Capture the cell that displays the provided text and extract its (x, y) central coordinate. 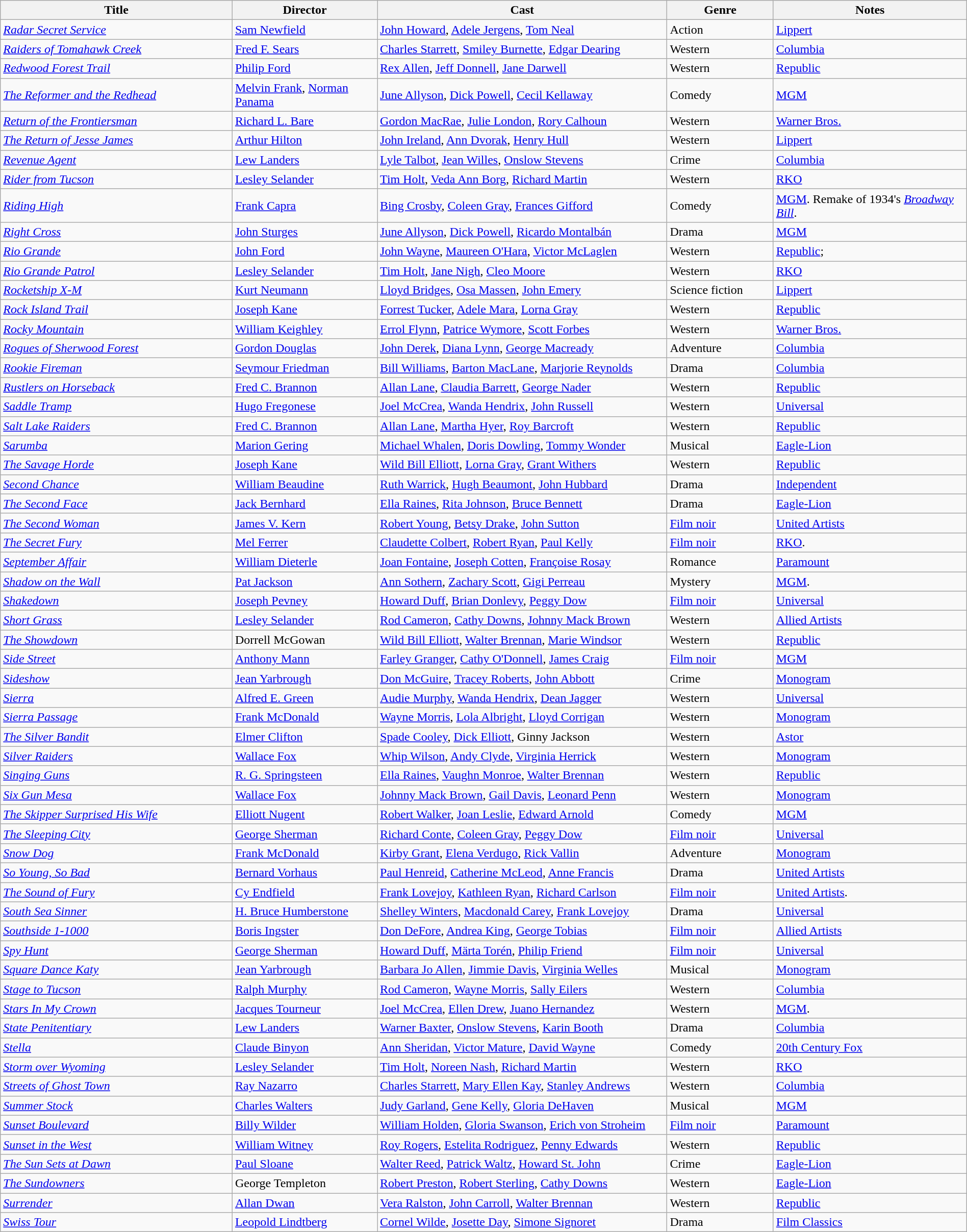
Sunset Boulevard (116, 1125)
Cy Endfield (304, 892)
Robert Preston, Robert Sterling, Cathy Downs (522, 1183)
Square Dance Katy (116, 970)
Leopold Lindtberg (304, 1222)
Judy Garland, Gene Kelly, Gloria DeHaven (522, 1105)
Rio Grande Patrol (116, 271)
June Allyson, Dick Powell, Cecil Kellaway (522, 95)
R. G. Springsteen (304, 775)
Ralph Murphy (304, 989)
Radar Secret Service (116, 30)
Silver Raiders (116, 756)
John Ford (304, 251)
Raiders of Tomahawk Creek (116, 49)
Title (116, 10)
Allan Lane, Claudia Barrett, George Nader (522, 387)
Gordon Douglas (304, 348)
The Silver Bandit (116, 737)
Charles Starrett, Mary Ellen Kay, Stanley Andrews (522, 1086)
Arthur Hilton (304, 140)
The Skipper Surprised His Wife (116, 814)
Sunset in the West (116, 1144)
John Sturges (304, 232)
Wild Bill Elliott, Lorna Gray, Grant Withers (522, 465)
William Beaudine (304, 484)
Astor (870, 737)
Genre (720, 10)
Audie Murphy, Wanda Hendrix, Dean Jagger (522, 698)
Rod Cameron, Wayne Morris, Sally Eilers (522, 989)
Charles Starrett, Smiley Burnette, Edgar Dearing (522, 49)
Swiss Tour (116, 1222)
William Witney (304, 1144)
Shelley Winters, Macdonald Carey, Frank Lovejoy (522, 912)
Sierra Passage (116, 717)
Johnny Mack Brown, Gail Davis, Leonard Penn (522, 795)
Paul Sloane (304, 1164)
Rider from Tucson (116, 179)
Ann Sothern, Zachary Scott, Gigi Perreau (522, 581)
Singing Guns (116, 775)
Billy Wilder (304, 1125)
Dorrell McGowan (304, 640)
Tim Holt, Veda Ann Borg, Richard Martin (522, 179)
Joseph Pevney (304, 601)
RKO. (870, 542)
Storm over Wyoming (116, 1067)
Cast (522, 10)
Saddle Tramp (116, 407)
Philip Ford (304, 68)
William Holden, Gloria Swanson, Erich von Stroheim (522, 1125)
Southside 1-1000 (116, 931)
Howard Duff, Brian Donlevy, Peggy Dow (522, 601)
Right Cross (116, 232)
Hugo Fregonese (304, 407)
MGM. Remake of 1934's Broadway Bill. (870, 205)
Joel McCrea, Wanda Hendrix, John Russell (522, 407)
Ann Sheridan, Victor Mature, David Wayne (522, 1047)
Seymour Friedman (304, 368)
The Sleeping City (116, 834)
William Keighley (304, 329)
Mystery (720, 581)
Stars In My Crown (116, 1009)
The Second Woman (116, 523)
Rex Allen, Jeff Donnell, Jane Darwell (522, 68)
John Howard, Adele Jergens, Tom Neal (522, 30)
Joel McCrea, Ellen Drew, Juano Hernandez (522, 1009)
Lloyd Bridges, Osa Massen, John Emery (522, 290)
Don McGuire, Tracey Roberts, John Abbott (522, 678)
Sarumba (116, 445)
Ella Raines, Rita Johnson, Bruce Bennett (522, 504)
Alfred E. Green (304, 698)
Science fiction (720, 290)
Side Street (116, 659)
Errol Flynn, Patrice Wymore, Scott Forbes (522, 329)
Streets of Ghost Town (116, 1086)
Don DeFore, Andrea King, George Tobias (522, 931)
Jack Bernhard (304, 504)
Farley Granger, Cathy O'Donnell, James Craig (522, 659)
Snow Dog (116, 853)
Warner Baxter, Onslow Stevens, Karin Booth (522, 1028)
Bing Crosby, Coleen Gray, Frances Gifford (522, 205)
Fred F. Sears (304, 49)
Roy Rogers, Estelita Rodriguez, Penny Edwards (522, 1144)
Short Grass (116, 620)
State Penitentiary (116, 1028)
Marion Gering (304, 445)
Allan Dwan (304, 1202)
Bernard Vorhaus (304, 872)
Walter Reed, Patrick Waltz, Howard St. John (522, 1164)
The Reformer and the Redhead (116, 95)
Kurt Neumann (304, 290)
The Second Face (116, 504)
Boris Ingster (304, 931)
Vera Ralston, John Carroll, Walter Brennan (522, 1202)
Howard Duff, Märta Torén, Philip Friend (522, 950)
Melvin Frank, Norman Panama (304, 95)
Spade Cooley, Dick Elliott, Ginny Jackson (522, 737)
Forrest Tucker, Adele Mara, Lorna Gray (522, 310)
Rod Cameron, Cathy Downs, Johnny Mack Brown (522, 620)
Claude Binyon (304, 1047)
Barbara Jo Allen, Jimmie Davis, Virginia Welles (522, 970)
Allan Lane, Martha Hyer, Roy Barcroft (522, 426)
Mel Ferrer (304, 542)
Anthony Mann (304, 659)
Kirby Grant, Elena Verdugo, Rick Vallin (522, 853)
Republic; (870, 251)
The Savage Horde (116, 465)
Cornel Wilde, Josette Day, Simone Signoret (522, 1222)
John Derek, Diana Lynn, George Macready (522, 348)
Notes (870, 10)
Rogues of Sherwood Forest (116, 348)
Pat Jackson (304, 581)
Action (720, 30)
Sam Newfield (304, 30)
Michael Whalen, Doris Dowling, Tommy Wonder (522, 445)
So Young, So Bad (116, 872)
Revenue Agent (116, 160)
Shadow on the Wall (116, 581)
20th Century Fox (870, 1047)
George Templeton (304, 1183)
Romance (720, 562)
Whip Wilson, Andy Clyde, Virginia Herrick (522, 756)
Robert Young, Betsy Drake, John Sutton (522, 523)
The Return of Jesse James (116, 140)
Return of the Frontiersman (116, 121)
Surrender (116, 1202)
Redwood Forest Trail (116, 68)
Spy Hunt (116, 950)
Joan Fontaine, Joseph Cotten, Françoise Rosay (522, 562)
Rustlers on Horseback (116, 387)
South Sea Sinner (116, 912)
Director (304, 10)
The Secret Fury (116, 542)
The Sun Sets at Dawn (116, 1164)
Second Chance (116, 484)
Paul Henreid, Catherine McLeod, Anne Francis (522, 872)
The Sundowners (116, 1183)
June Allyson, Dick Powell, Ricardo Montalbán (522, 232)
Stage to Tucson (116, 989)
United Artists. (870, 892)
Rookie Fireman (116, 368)
The Showdown (116, 640)
John Wayne, Maureen O'Hara, Victor McLaglen (522, 251)
Elmer Clifton (304, 737)
Lyle Talbot, Jean Willes, Onslow Stevens (522, 160)
Charles Walters (304, 1105)
Sideshow (116, 678)
Six Gun Mesa (116, 795)
The Sound of Fury (116, 892)
Richard L. Bare (304, 121)
Ruth Warrick, Hugh Beaumont, John Hubbard (522, 484)
Frank Capra (304, 205)
Claudette Colbert, Robert Ryan, Paul Kelly (522, 542)
Robert Walker, Joan Leslie, Edward Arnold (522, 814)
Frank Lovejoy, Kathleen Ryan, Richard Carlson (522, 892)
Tim Holt, Noreen Nash, Richard Martin (522, 1067)
Ella Raines, Vaughn Monroe, Walter Brennan (522, 775)
Rock Island Trail (116, 310)
John Ireland, Ann Dvorak, Henry Hull (522, 140)
Wayne Morris, Lola Albright, Lloyd Corrigan (522, 717)
Bill Williams, Barton MacLane, Marjorie Reynolds (522, 368)
Film Classics (870, 1222)
Rocky Mountain (116, 329)
James V. Kern (304, 523)
William Dieterle (304, 562)
Richard Conte, Coleen Gray, Peggy Dow (522, 834)
Gordon MacRae, Julie London, Rory Calhoun (522, 121)
Rocketship X-M (116, 290)
Riding High (116, 205)
Elliott Nugent (304, 814)
September Affair (116, 562)
Rio Grande (116, 251)
Salt Lake Raiders (116, 426)
Wild Bill Elliott, Walter Brennan, Marie Windsor (522, 640)
Summer Stock (116, 1105)
Ray Nazarro (304, 1086)
Tim Holt, Jane Nigh, Cleo Moore (522, 271)
Independent (870, 484)
Stella (116, 1047)
H. Bruce Humberstone (304, 912)
Sierra (116, 698)
Shakedown (116, 601)
Jacques Tourneur (304, 1009)
